Return the [x, y] coordinate for the center point of the cell that contains the specified text.  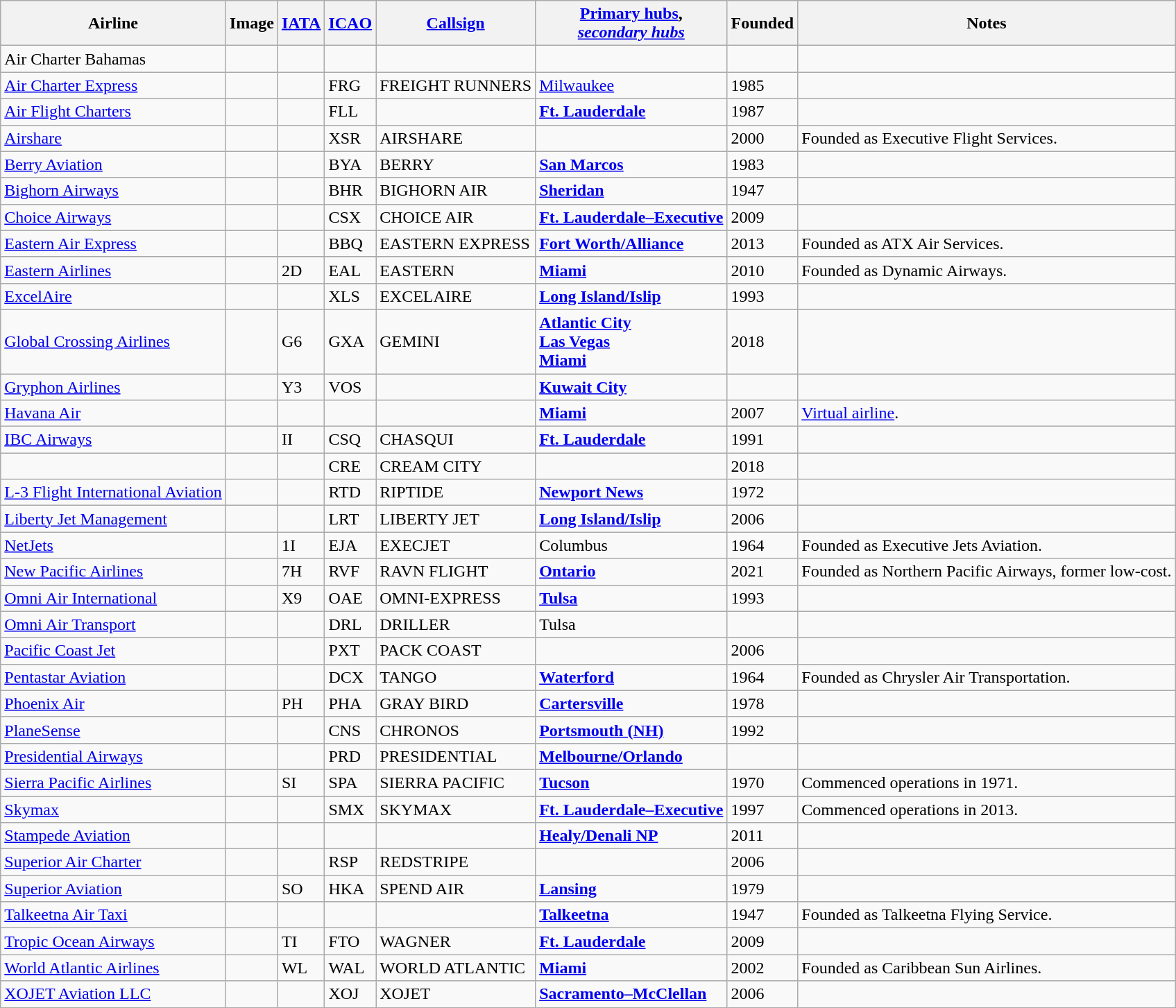
SI [301, 783]
Image [251, 24]
Founded as Executive Jets Aviation. [987, 545]
Tucson [631, 783]
Primary hubs, secondary hubs [631, 24]
2007 [762, 413]
TANGO [456, 677]
FLL [350, 112]
Stampede Aviation [114, 836]
ICAO [350, 24]
RIPTIDE [456, 493]
Virtual airline. [987, 413]
Talkeetna [631, 915]
Lansing [631, 889]
2000 [762, 138]
HKA [350, 889]
BERRY [456, 164]
DRILLER [456, 624]
CSQ [350, 440]
BBQ [350, 244]
CSX [350, 217]
L-3 Flight International Aviation [114, 493]
2D [301, 270]
Eastern Air Express [114, 244]
CRE [350, 466]
Callsign [456, 24]
FRG [350, 85]
New Pacific Airlines [114, 572]
FTO [350, 941]
Portsmouth (NH) [631, 730]
SMX [350, 810]
Atlantic CityLas VegasMiami [631, 341]
IBC Airways [114, 440]
CHASQUI [456, 440]
Melbourne/Orlando [631, 756]
Founded as Caribbean Sun Airlines. [987, 968]
2013 [762, 244]
NetJets [114, 545]
1979 [762, 889]
G6 [301, 341]
Healy/Denali NP [631, 836]
Liberty Jet Management [114, 519]
1997 [762, 810]
WAGNER [456, 941]
Pacific Coast Jet [114, 651]
1983 [762, 164]
Eastern Airlines [114, 270]
Notes [987, 24]
RSP [350, 862]
1970 [762, 783]
Airline [114, 24]
Founded as Northern Pacific Airways, former low-cost. [987, 572]
CNS [350, 730]
EJA [350, 545]
Skymax [114, 810]
Talkeetna Air Taxi [114, 915]
SIERRA PACIFIC [456, 783]
ExcelAire [114, 296]
PH [301, 703]
Presidential Airways [114, 756]
OAE [350, 598]
2010 [762, 270]
Founded as Executive Flight Services. [987, 138]
CHRONOS [456, 730]
Omni Air Transport [114, 624]
San Marcos [631, 164]
Sheridan [631, 191]
BHR [350, 191]
XSR [350, 138]
Phoenix Air [114, 703]
Bighorn Airways [114, 191]
RVF [350, 572]
SO [301, 889]
PlaneSense [114, 730]
2002 [762, 968]
EASTERN EXPRESS [456, 244]
1987 [762, 112]
EXCELAIRE [456, 296]
LIBERTY JET [456, 519]
Kuwait City [631, 386]
GRAY BIRD [456, 703]
1I [301, 545]
Superior Air Charter [114, 862]
EAL [350, 270]
Airshare [114, 138]
GXA [350, 341]
Founded [762, 24]
LRT [350, 519]
Choice Airways [114, 217]
DCX [350, 677]
PRD [350, 756]
DRL [350, 624]
XOJET Aviation LLC [114, 994]
Waterford [631, 677]
SPEND AIR [456, 889]
1972 [762, 493]
7H [301, 572]
WL [301, 968]
Commenced operations in 1971. [987, 783]
Sacramento–McClellan [631, 994]
Sierra Pacific Airlines [114, 783]
XLS [350, 296]
2011 [762, 836]
CHOICE AIR [456, 217]
Global Crossing Airlines [114, 341]
WAL [350, 968]
XOJ [350, 994]
Omni Air International [114, 598]
FREIGHT RUNNERS [456, 85]
X9 [301, 598]
RAVN FLIGHT [456, 572]
Ontario [631, 572]
World Atlantic Airlines [114, 968]
1978 [762, 703]
Gryphon Airlines [114, 386]
Founded as ATX Air Services. [987, 244]
WORLD ATLANTIC [456, 968]
II [301, 440]
Air Charter Express [114, 85]
CREAM CITY [456, 466]
1991 [762, 440]
PRESIDENTIAL [456, 756]
Commenced operations in 2013. [987, 810]
Air Charter Bahamas [114, 59]
REDSTRIPE [456, 862]
Milwaukee [631, 85]
Y3 [301, 386]
Pentastar Aviation [114, 677]
BYA [350, 164]
Founded as Dynamic Airways. [987, 270]
VOS [350, 386]
PHA [350, 703]
PACK COAST [456, 651]
Founded as Talkeetna Flying Service. [987, 915]
SKYMAX [456, 810]
TI [301, 941]
Fort Worth/Alliance [631, 244]
AIRSHARE [456, 138]
Columbus [631, 545]
XOJET [456, 994]
Havana Air [114, 413]
PXT [350, 651]
2021 [762, 572]
Air Flight Charters [114, 112]
BIGHORN AIR [456, 191]
SPA [350, 783]
Founded as Chrysler Air Transportation. [987, 677]
EASTERN [456, 270]
1992 [762, 730]
1985 [762, 85]
Superior Aviation [114, 889]
RTD [350, 493]
Tropic Ocean Airways [114, 941]
IATA [301, 24]
Berry Aviation [114, 164]
GEMINI [456, 341]
OMNI-EXPRESS [456, 598]
Newport News [631, 493]
EXECJET [456, 545]
Cartersville [631, 703]
